Return (x, y) of the center of cell containing provided text 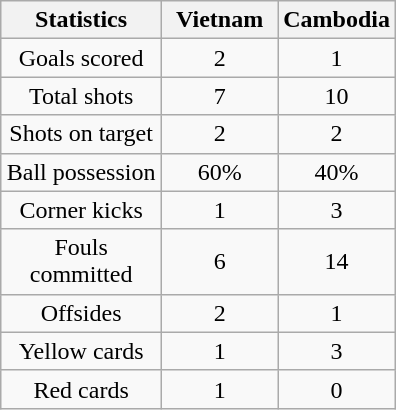
0 (337, 389)
10 (337, 96)
Goals scored (82, 58)
14 (337, 262)
Yellow cards (82, 351)
40% (337, 172)
6 (220, 262)
Vietnam (220, 20)
Statistics (82, 20)
7 (220, 96)
60% (220, 172)
Red cards (82, 389)
Corner kicks (82, 210)
Ball possession (82, 172)
Total shots (82, 96)
Shots on target (82, 134)
Cambodia (337, 20)
Fouls committed (82, 262)
Offsides (82, 313)
